Find where the given text appears and provide that cell's center as (x, y) coordinate. 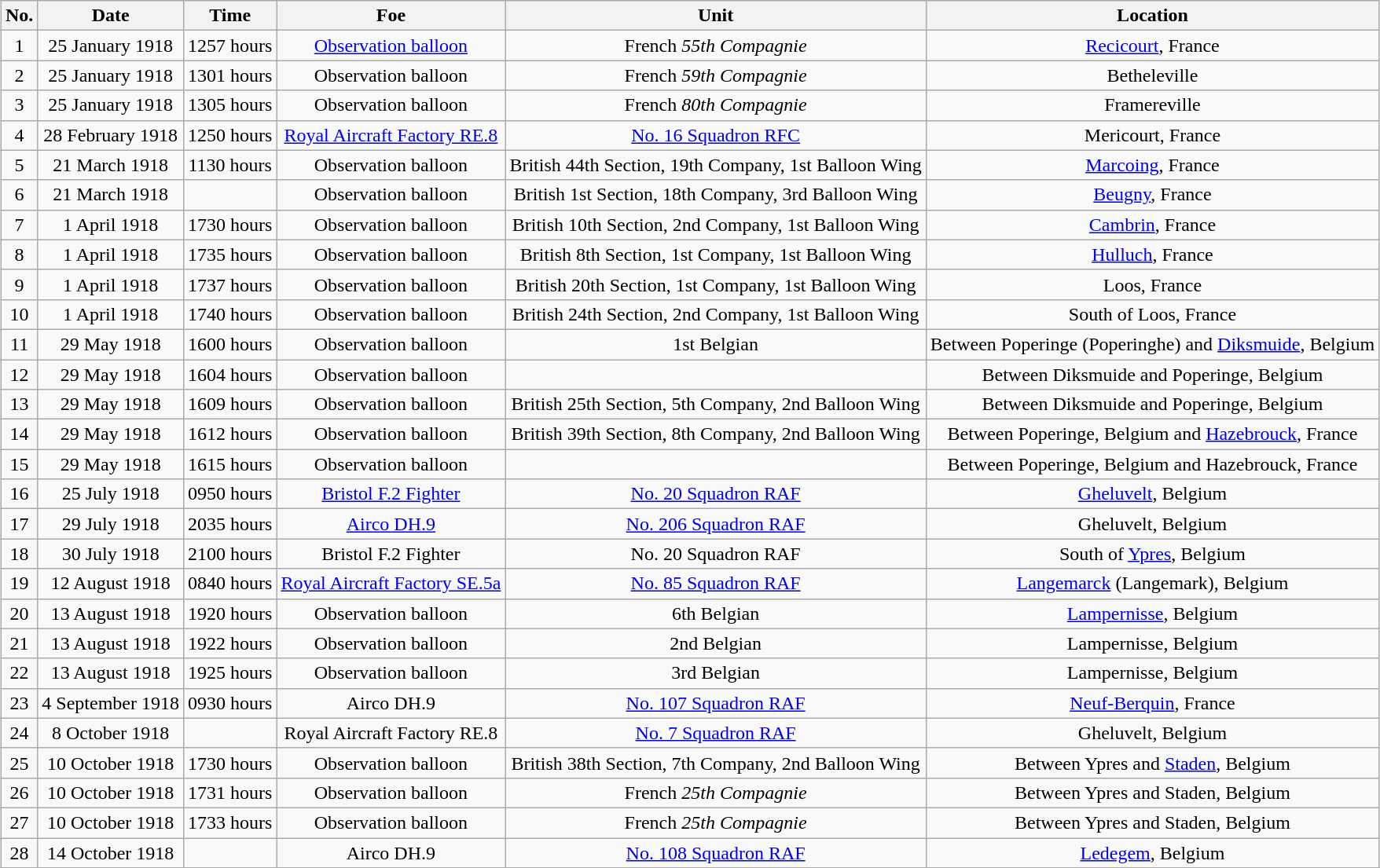
British 44th Section, 19th Company, 1st Balloon Wing (715, 165)
1737 hours (229, 284)
1257 hours (229, 46)
27 (19, 822)
25 (19, 763)
Cambrin, France (1152, 225)
1922 hours (229, 643)
Royal Aircraft Factory SE.5a (391, 584)
South of Loos, France (1152, 314)
Marcoing, France (1152, 165)
12 August 1918 (111, 584)
Langemarck (Langemark), Belgium (1152, 584)
28 (19, 852)
1609 hours (229, 405)
Location (1152, 16)
Beugny, France (1152, 195)
Mericourt, France (1152, 135)
21 (19, 643)
17 (19, 524)
1st Belgian (715, 344)
1615 hours (229, 464)
No. (19, 16)
7 (19, 225)
No. 108 Squadron RAF (715, 852)
No. 206 Squadron RAF (715, 524)
18 (19, 554)
1740 hours (229, 314)
30 July 1918 (111, 554)
4 September 1918 (111, 703)
British 10th Section, 2nd Company, 1st Balloon Wing (715, 225)
2035 hours (229, 524)
26 (19, 793)
Betheleville (1152, 75)
23 (19, 703)
Neuf-Berquin, France (1152, 703)
Ledegem, Belgium (1152, 852)
25 July 1918 (111, 494)
Hulluch, France (1152, 255)
16 (19, 494)
2 (19, 75)
Foe (391, 16)
French 55th Compagnie (715, 46)
12 (19, 375)
14 October 1918 (111, 852)
0950 hours (229, 494)
1612 hours (229, 434)
British 38th Section, 7th Company, 2nd Balloon Wing (715, 763)
1 (19, 46)
1305 hours (229, 105)
28 February 1918 (111, 135)
No. 16 Squadron RFC (715, 135)
Time (229, 16)
1130 hours (229, 165)
2nd Belgian (715, 643)
9 (19, 284)
14 (19, 434)
10 (19, 314)
11 (19, 344)
British 20th Section, 1st Company, 1st Balloon Wing (715, 284)
Unit (715, 16)
1920 hours (229, 613)
2100 hours (229, 554)
Date (111, 16)
No. 107 Squadron RAF (715, 703)
3 (19, 105)
Framereville (1152, 105)
8 October 1918 (111, 733)
1604 hours (229, 375)
0840 hours (229, 584)
1735 hours (229, 255)
British 1st Section, 18th Company, 3rd Balloon Wing (715, 195)
British 24th Section, 2nd Company, 1st Balloon Wing (715, 314)
British 8th Section, 1st Company, 1st Balloon Wing (715, 255)
6th Belgian (715, 613)
19 (19, 584)
No. 85 Squadron RAF (715, 584)
0930 hours (229, 703)
3rd Belgian (715, 673)
1731 hours (229, 793)
1733 hours (229, 822)
24 (19, 733)
No. 7 Squadron RAF (715, 733)
1250 hours (229, 135)
British 25th Section, 5th Company, 2nd Balloon Wing (715, 405)
15 (19, 464)
1301 hours (229, 75)
20 (19, 613)
French 59th Compagnie (715, 75)
1600 hours (229, 344)
South of Ypres, Belgium (1152, 554)
Recicourt, France (1152, 46)
22 (19, 673)
British 39th Section, 8th Company, 2nd Balloon Wing (715, 434)
1925 hours (229, 673)
8 (19, 255)
29 July 1918 (111, 524)
5 (19, 165)
6 (19, 195)
French 80th Compagnie (715, 105)
13 (19, 405)
4 (19, 135)
Loos, France (1152, 284)
Between Poperinge (Poperinghe) and Diksmuide, Belgium (1152, 344)
